Capture the cell that displays the provided text and extract its (X, Y) central coordinate. 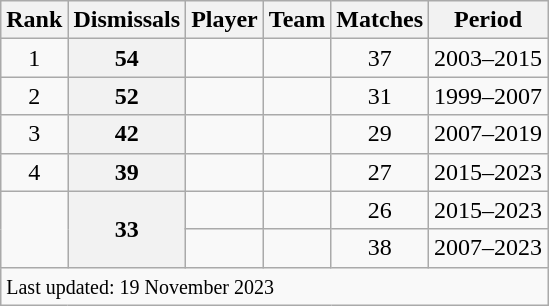
37 (380, 58)
2007–2023 (488, 248)
42 (127, 134)
38 (380, 248)
Dismissals (127, 20)
4 (34, 172)
Rank (34, 20)
26 (380, 210)
Matches (380, 20)
1 (34, 58)
33 (127, 229)
3 (34, 134)
1999–2007 (488, 96)
Player (225, 20)
39 (127, 172)
2 (34, 96)
2007–2019 (488, 134)
Period (488, 20)
54 (127, 58)
27 (380, 172)
Last updated: 19 November 2023 (274, 286)
52 (127, 96)
29 (380, 134)
2003–2015 (488, 58)
31 (380, 96)
Team (297, 20)
